From the cell containing the given text, extract its center point as (X, Y) coordinate. 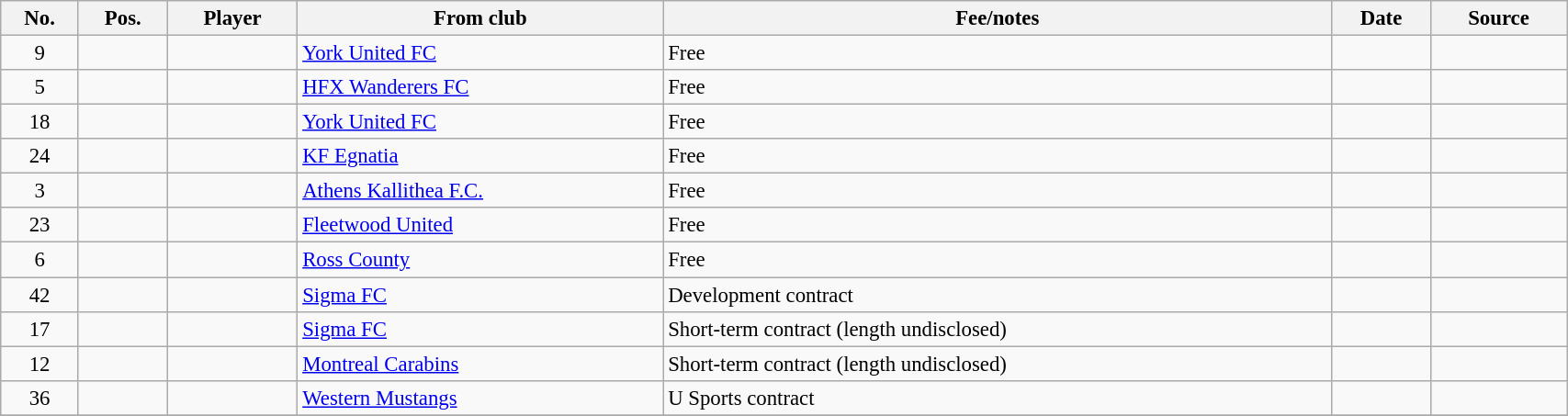
Source (1498, 18)
Development contract (998, 295)
18 (40, 122)
23 (40, 225)
Player (232, 18)
HFX Wanderers FC (480, 87)
24 (40, 156)
12 (40, 364)
U Sports contract (998, 398)
Montreal Carabins (480, 364)
36 (40, 398)
Athens Kallithea F.C. (480, 191)
42 (40, 295)
Ross County (480, 260)
From club (480, 18)
KF Egnatia (480, 156)
Date (1382, 18)
5 (40, 87)
Fee/notes (998, 18)
No. (40, 18)
6 (40, 260)
9 (40, 53)
Fleetwood United (480, 225)
3 (40, 191)
Western Mustangs (480, 398)
Pos. (123, 18)
17 (40, 329)
